Return [X, Y] of the center of cell containing provided text 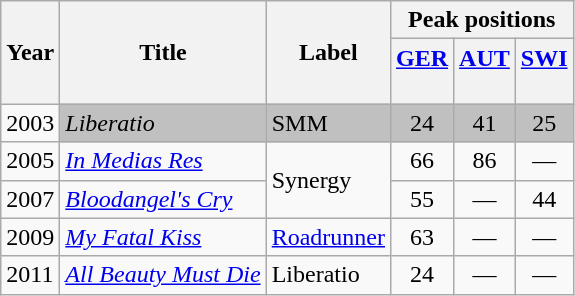
Bloodangel's Cry [163, 199]
63 [422, 237]
86 [485, 161]
Synergy [328, 180]
2005 [30, 161]
Label [328, 52]
SMM [328, 123]
44 [544, 199]
In Medias Res [163, 161]
My Fatal Kiss [163, 237]
Year [30, 52]
AUT [485, 72]
GER [422, 72]
25 [544, 123]
2009 [30, 237]
66 [422, 161]
SWI [544, 72]
55 [422, 199]
2007 [30, 199]
41 [485, 123]
2011 [30, 275]
All Beauty Must Die [163, 275]
Peak positions [482, 20]
Roadrunner [328, 237]
2003 [30, 123]
Title [163, 52]
